Pinpoint the cell where the given text exists, returning its (X, Y) midpoint coordinate. 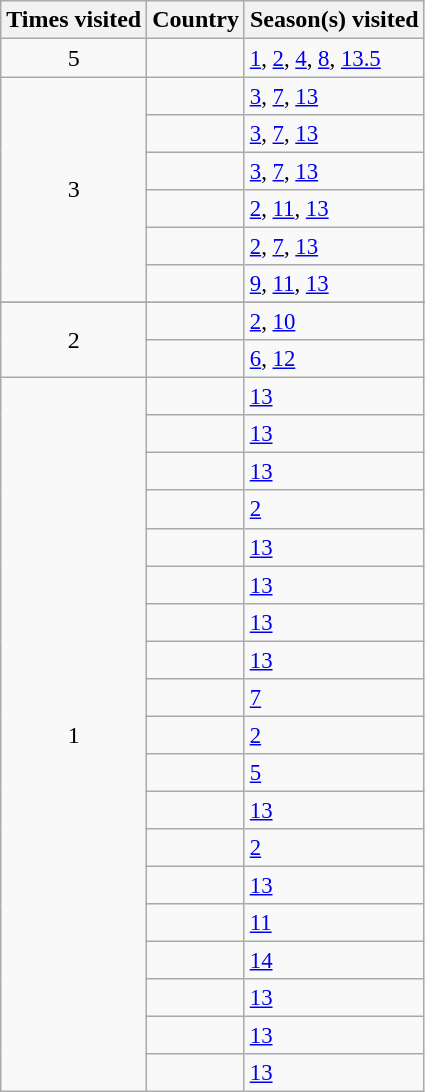
Season(s) visited (334, 20)
6, 12 (334, 359)
Country (196, 20)
7 (334, 697)
Times visited (74, 20)
1, 2, 4, 8, 13.5 (334, 58)
14 (334, 961)
2, 10 (334, 321)
9, 11, 13 (334, 284)
3 (74, 190)
2, 11, 13 (334, 209)
11 (334, 923)
1 (74, 735)
2, 7, 13 (334, 246)
